Output the (x, y) coordinate of the center of the cell containing the given text.  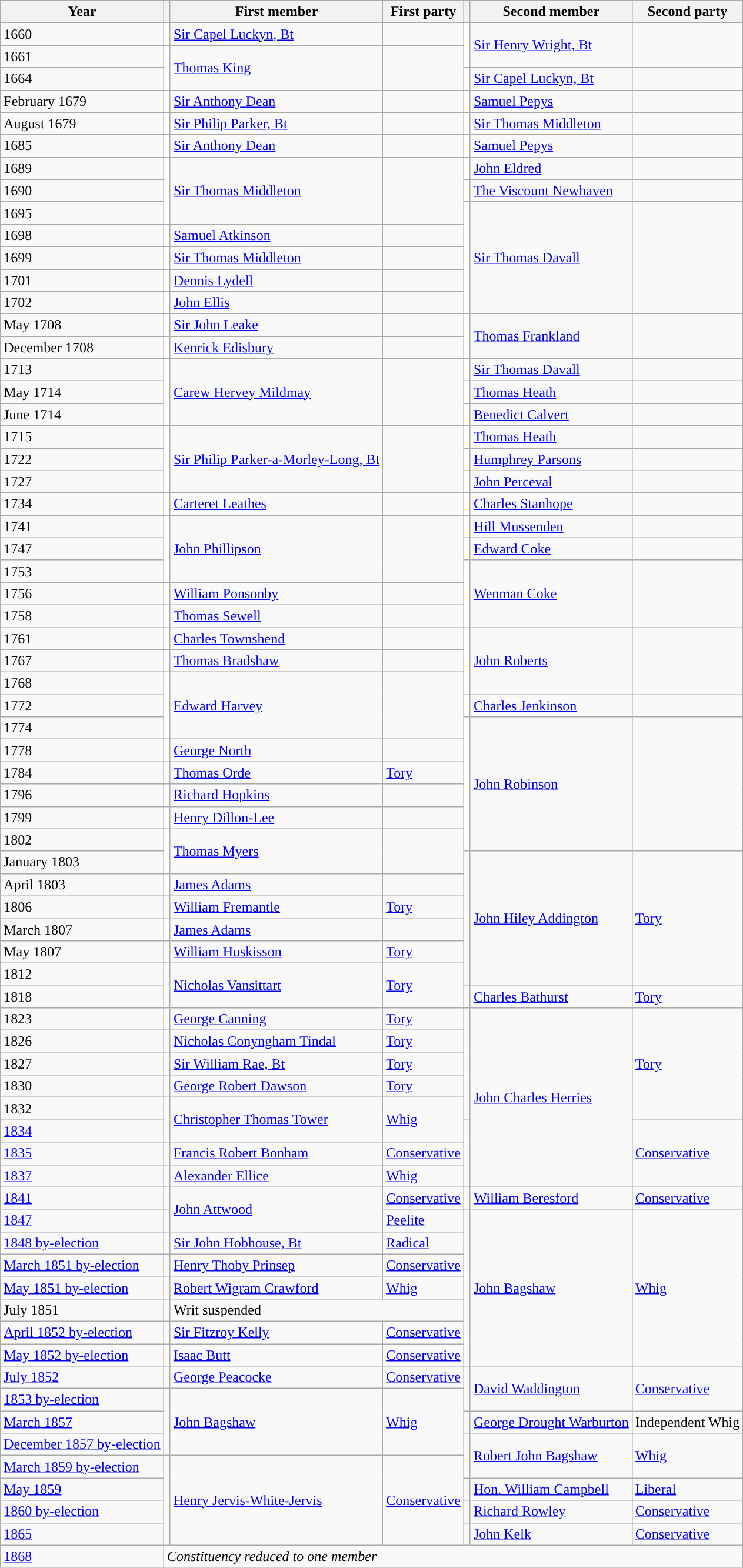
1761 (82, 638)
1701 (82, 281)
December 1857 by-election (82, 1444)
Carew Hervey Mildmay (276, 392)
Sir Henry Wright, Bt (551, 45)
1847 (82, 1220)
John Roberts (551, 660)
May 1714 (82, 392)
1727 (82, 482)
April 1803 (82, 885)
Sir John Leake (276, 325)
John Hiley Addington (551, 918)
1702 (82, 303)
1722 (82, 459)
Benedict Calvert (551, 415)
1806 (82, 907)
1823 (82, 1019)
1699 (82, 258)
1747 (82, 549)
Kenrick Edisbury (276, 348)
March 1859 by-election (82, 1467)
Nicholas Vansittart (276, 985)
William Beresford (551, 1198)
May 1852 by-election (82, 1355)
1835 (82, 1153)
May 1851 by-election (82, 1287)
1853 by-election (82, 1400)
Henry Jervis-White-Jervis (276, 1500)
William Huskisson (276, 952)
1753 (82, 571)
Thomas King (276, 68)
First party (424, 12)
Wenman Coke (551, 593)
1774 (82, 728)
Henry Thoby Prinsep (276, 1265)
Christopher Thomas Tower (276, 1120)
George North (276, 750)
Dennis Lydell (276, 281)
John Charles Herries (551, 1097)
John Attwood (276, 1209)
1768 (82, 683)
1796 (82, 795)
Second member (551, 12)
John Perceval (551, 482)
Nicholas Conyngham Tindal (276, 1042)
Constituency reduced to one member (453, 1556)
Richard Hopkins (276, 795)
Peelite (424, 1220)
March 1851 by-election (82, 1265)
Robert Wigram Crawford (276, 1287)
Humphrey Parsons (551, 459)
Sir Philip Parker-a-Morley-Long, Bt (276, 459)
July 1851 (82, 1310)
William Fremantle (276, 907)
1834 (82, 1131)
1841 (82, 1198)
1784 (82, 773)
May 1859 (82, 1489)
1689 (82, 168)
1827 (82, 1064)
March 1857 (82, 1422)
Thomas Frankland (551, 336)
June 1714 (82, 415)
John Kelk (551, 1534)
1865 (82, 1534)
1837 (82, 1176)
Sir William Rae, Bt (276, 1064)
Charles Bathurst (551, 997)
Robert John Bagshaw (551, 1456)
1758 (82, 616)
1660 (82, 34)
George Canning (276, 1019)
Thomas Sewell (276, 616)
1826 (82, 1042)
1698 (82, 235)
May 1807 (82, 952)
Second party (687, 12)
Alexander Ellice (276, 1176)
George Peacocke (276, 1377)
Liberal (687, 1489)
First member (276, 12)
1799 (82, 818)
1832 (82, 1109)
Hon. William Campbell (551, 1489)
Carteret Leathes (276, 504)
Francis Robert Bonham (276, 1153)
David Waddington (551, 1389)
George Drought Warburton (551, 1422)
1715 (82, 437)
Sir John Hobhouse, Bt (276, 1243)
April 1852 by-election (82, 1332)
The Viscount Newhaven (551, 191)
1695 (82, 213)
Sir Fitzroy Kelly (276, 1332)
1778 (82, 750)
1767 (82, 661)
Writ suspended (316, 1310)
Henry Dillon-Lee (276, 818)
1756 (82, 593)
1802 (82, 840)
Charles Stanhope (551, 504)
1868 (82, 1556)
Richard Rowley (551, 1512)
1713 (82, 370)
John Phillipson (276, 549)
Isaac Butt (276, 1355)
1685 (82, 146)
February 1679 (82, 101)
January 1803 (82, 862)
1830 (82, 1086)
Charles Jenkinson (551, 706)
Edward Harvey (276, 706)
Edward Coke (551, 549)
George Robert Dawson (276, 1086)
Independent Whig (687, 1422)
1734 (82, 504)
Thomas Bradshaw (276, 661)
Radical (424, 1243)
1661 (82, 56)
March 1807 (82, 929)
John Robinson (551, 784)
Charles Townshend (276, 638)
Samuel Atkinson (276, 235)
1812 (82, 974)
John Ellis (276, 303)
Thomas Myers (276, 851)
Thomas Orde (276, 773)
1848 by-election (82, 1243)
1690 (82, 191)
1741 (82, 526)
1818 (82, 997)
1860 by-election (82, 1512)
Sir Philip Parker, Bt (276, 124)
May 1708 (82, 325)
December 1708 (82, 348)
August 1679 (82, 124)
1664 (82, 79)
Hill Mussenden (551, 526)
1772 (82, 706)
Year (82, 12)
July 1852 (82, 1377)
William Ponsonby (276, 593)
John Eldred (551, 168)
